Capture the cell that displays the provided text and extract its (X, Y) central coordinate. 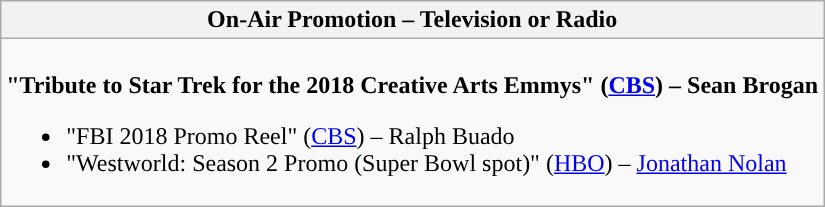
On-Air Promotion – Television or Radio (412, 20)
